Determine the (x, y) coordinate at the center of the cell enclosing the given text.  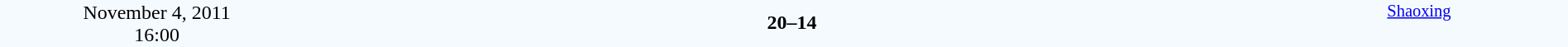
20–14 (791, 22)
November 4, 201116:00 (157, 23)
Shaoxing (1419, 23)
